Provide the (X, Y) coordinate of the cell's center where the given text is located.  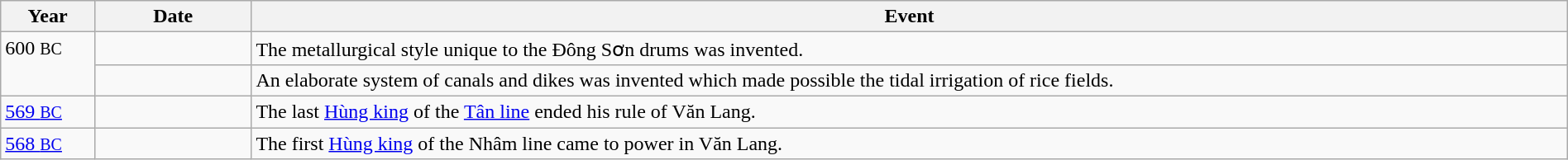
Event (910, 16)
600 BC (48, 64)
The first Hùng king of the Nhâm line came to power in Văn Lang. (910, 143)
The last Hùng king of the Tân line ended his rule of Văn Lang. (910, 111)
An elaborate system of canals and dikes was invented which made possible the tidal irrigation of rice fields. (910, 80)
Year (48, 16)
The metallurgical style unique to the Đông Sơn drums was invented. (910, 49)
Date (172, 16)
568 BC (48, 143)
569 BC (48, 111)
